From the cell containing the given text, extract its center point as (x, y) coordinate. 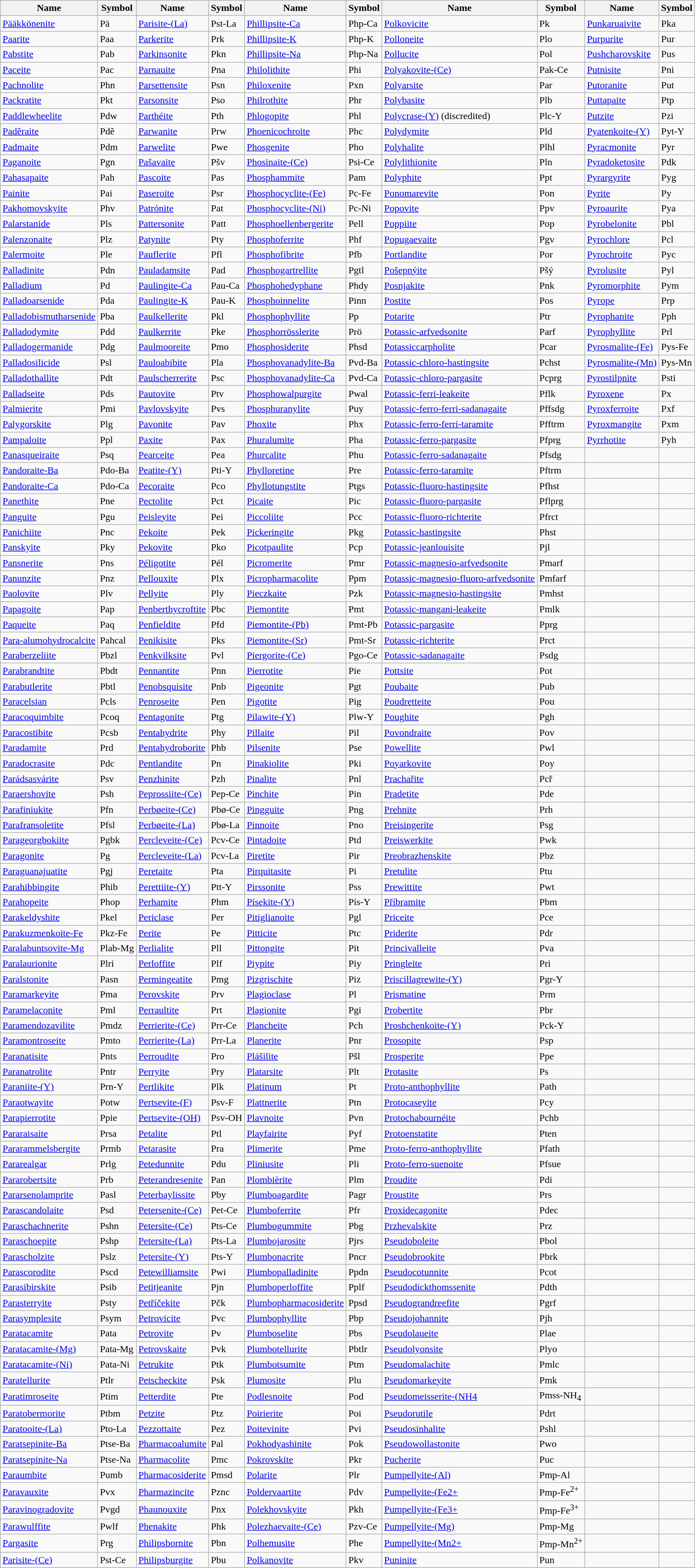
Piccoliite (296, 517)
Pchst (561, 362)
Pmk (561, 1380)
Paratacamite (49, 1334)
Pfd (226, 624)
Pmt-Pb (364, 624)
Priderite (459, 933)
Pokhodyashinite (296, 1444)
Pv (226, 1334)
Phaunouxite (173, 1510)
Punkaruaivite (622, 23)
Pyrargyrite (622, 177)
Pbs (364, 1334)
Palygorskite (49, 424)
Pjl (561, 548)
Pauloabibite (173, 362)
Pumpellyite-(Fe2+ (459, 1492)
Pln (561, 162)
Prehnite (459, 810)
Pkl (226, 316)
Phosphammite (296, 177)
Petarasite (173, 1148)
Pch (364, 1025)
Patt (226, 224)
Pmdz (117, 1025)
Pyrolusite (622, 270)
Paracelsian (49, 702)
Pce (561, 917)
Pfn (117, 810)
Pbc (226, 609)
Pkr (364, 1459)
Pmp-Mg (561, 1526)
Pkel (117, 917)
Pfrct (561, 517)
Pli (364, 1164)
Piemontite-(Sr) (296, 640)
Pbtlr (364, 1349)
Pararammelsbergite (49, 1148)
Pell (364, 224)
Prachařite (459, 779)
Perrierite-(Ce) (173, 1025)
Phosphovanadylite-Ca (296, 378)
Phoenicochroite (296, 131)
Pearceite (173, 455)
Paratacamite-(Mg) (49, 1349)
Pnc (117, 532)
Psg (561, 825)
Plumbophyllite (296, 1318)
Pflprg (561, 501)
Powellite (459, 748)
Pshn (117, 1226)
Panichiite (49, 532)
Příbramite (459, 902)
Platarsite (296, 1072)
Paralstonite (49, 979)
Pby (226, 1195)
Pur (677, 39)
Parasterryite (49, 1303)
Pzi (677, 116)
Paramendozavilite (49, 1025)
Ple (117, 255)
Pznc (226, 1492)
Pas (226, 177)
Png (364, 810)
Pezzottaite (173, 1429)
Plumbogummite (296, 1226)
Paarite (49, 39)
Pts-La (226, 1241)
Pgrf (561, 1303)
Pda (117, 301)
Pfhst (561, 486)
Pinn (364, 301)
Parawulffite (49, 1526)
Pél (226, 563)
Piemontite-(Pb) (296, 624)
Pašavaite (173, 162)
Pld (561, 131)
Pwl (561, 748)
Potassic-magnesio-arfvedsonite (459, 563)
Plumbojarosite (296, 1241)
Pyg (677, 177)
Protocaseyite (459, 1102)
Pcot (561, 1272)
Phosphorrösslerite (296, 332)
Pdo-Ca (117, 486)
Polyphite (459, 177)
Peprossiite-(Ce) (173, 794)
Plagionite (296, 1010)
Parakuzmenkoite-Fe (49, 933)
Phe (364, 1543)
Paa (117, 39)
Plw-Y (364, 717)
Psv (117, 779)
Pah (117, 177)
Phosinaite-(Ce) (296, 162)
Ply (226, 594)
Pha (364, 439)
Pns (117, 563)
Palladodymite (49, 332)
Pxm (677, 424)
Pse (364, 748)
Pax (226, 439)
Pvk (226, 1349)
Pgr-Y (561, 979)
Pyr (677, 147)
Pcp (364, 548)
Paulkerrite (173, 332)
Plhl (561, 147)
Potassic-pargasite (459, 624)
Pottsite (459, 671)
Pentahydroborite (173, 748)
Prismatine (459, 995)
Pyrostilpnite (622, 378)
Psh (117, 794)
Parafiniukite (49, 810)
Ptc (364, 933)
Phosphohedyphane (296, 285)
Pbu (226, 1560)
Parasymplesite (49, 1318)
Puc (561, 1459)
Pharmacoalumite (173, 1444)
Pok (364, 1444)
Pdv (364, 1492)
Pmo (226, 347)
Plyo (561, 1349)
Prk (226, 39)
Pau-Ca (226, 285)
Pharmazincite (173, 1492)
Pdrt (561, 1413)
Pdw (117, 116)
Patynite (173, 239)
Pzv-Ce (364, 1526)
Petterdite (173, 1396)
Put (677, 85)
Pandoraite-Ba (49, 471)
Pumb (117, 1475)
Pauladamsite (173, 270)
Picotpaulite (296, 548)
Paravauxite (49, 1492)
Pir (364, 856)
Ppv (561, 209)
Pyroxmangite (622, 424)
Pbø-Ce (226, 810)
Percleveite-(Ce) (173, 840)
Paulingite-Ca (173, 285)
Paradamite (49, 748)
Pab (117, 54)
Prct (561, 640)
Perryite (173, 1072)
Plumboperloffite (296, 1287)
Paulscherrerite (173, 378)
Pscd (117, 1272)
Ppe (561, 1056)
Pdo-Ba (117, 471)
Pšl (364, 1056)
Pdm (117, 147)
Ppl (117, 439)
Palmierite (49, 409)
Pol (561, 54)
Pgi (364, 1010)
Paratobermorite (49, 1413)
Pshl (561, 1429)
Parisite-(Ce) (49, 1560)
Parascholzite (49, 1257)
Psp (561, 1041)
Ptk (226, 1364)
Podlesnoite (296, 1396)
Petscheckite (173, 1380)
Phn (117, 85)
Paralabuntsovite-Mg (49, 948)
Pbm (561, 902)
Permingeatite (173, 979)
Pitticite (296, 933)
Paraschachnerite (49, 1226)
Pfsue (561, 1164)
Pprg (561, 624)
Pradetite (459, 794)
Prr-La (226, 1041)
Penzhinite (173, 779)
Pcsb (117, 733)
Pkh (364, 1510)
Pirquitasite (296, 871)
Pcv-Ce (226, 840)
Paqueite (49, 624)
Ppt (561, 177)
Petitjeanite (173, 1287)
Parageorgbokiite (49, 840)
Proudite (459, 1180)
Pdc (117, 763)
Psti (677, 378)
Paratsepinite-Ba (49, 1444)
Pme (364, 1148)
Phu (364, 455)
Palladinite (49, 270)
Pargasite (49, 1543)
Paraschoepite (49, 1241)
Pmss-NH4 (561, 1396)
Pbl (677, 224)
Pwlf (117, 1526)
Prm (561, 995)
Plumbotsumite (296, 1364)
Pahasapaite (49, 177)
Phyllotungstite (296, 486)
Paratsepinite-Na (49, 1459)
Pä (117, 23)
Pseudolaueite (459, 1334)
Potassic-magnesio-fluoro-arfvedsonite (459, 578)
Petrovicite (173, 1318)
Pinchite (296, 794)
Paq (117, 624)
Pov (561, 733)
Pmr (364, 563)
Pyrite (622, 193)
Psk (226, 1380)
Postite (459, 301)
Potw (117, 1102)
Paracoquimbite (49, 717)
Pdk (677, 162)
Psi-Ce (364, 162)
Pwt (561, 886)
Pss (364, 886)
Pne (117, 501)
Preisingerite (459, 825)
Protoenstatite (459, 1133)
Pliniusite (296, 1164)
Pub (561, 686)
Pdu (226, 1164)
Pavlovskyite (173, 409)
Prl (677, 332)
Pzh (226, 779)
Phx (364, 424)
Parf (561, 332)
Phoxite (296, 424)
Pmp-Al (561, 1475)
Prsa (117, 1133)
Pak-Ce (561, 70)
Pi (364, 871)
Pansnerite (49, 563)
Piz (364, 979)
Plášilite (296, 1056)
Peterandresenite (173, 1180)
Poudretteite (459, 702)
Per (226, 917)
Pe (226, 933)
Para-alumohydrocalcite (49, 640)
Pmc (226, 1459)
Popovite (459, 209)
Petrovite (173, 1334)
Prd (117, 748)
Paseroite (173, 193)
Pertlikite (173, 1087)
Parakeldyshite (49, 917)
Paulmooreite (173, 347)
Polkanovite (296, 1560)
Planerite (296, 1041)
Pam (364, 177)
Psty (117, 1303)
Plu (364, 1380)
Pph (677, 316)
Prg (117, 1543)
Pgn (117, 162)
Ppm (364, 578)
Pls (117, 224)
Pyromorphite (622, 285)
Princivalleite (459, 948)
Psd (117, 1210)
Phosphovanadylite-Ba (296, 362)
Pšv (226, 162)
Plg (117, 424)
Pco (226, 486)
Pka (677, 23)
Paulingite-K (173, 301)
Phosphoferrite (296, 239)
Palladogermanide (49, 347)
Poyarkovite (459, 763)
Plz (117, 239)
Parapierrotite (49, 1118)
Pap (117, 609)
Perroudite (173, 1056)
Plo (561, 39)
Pcl (677, 239)
Panguite (49, 517)
Philolithite (296, 70)
Pus (677, 54)
Polyakovite-(Ce) (459, 70)
Perbøeite-(La) (173, 825)
Pumpellyite-(Mg) (459, 1526)
Parthéite (173, 116)
Piy (364, 964)
Pcř (561, 779)
Pjn (226, 1287)
Pingguite (296, 810)
Ptg (226, 717)
Proto-anthophyllite (459, 1087)
Pattersonite (173, 224)
Proto-ferro-anthophyllite (459, 1148)
Paranatisite (49, 1056)
Proxidecagonite (459, 1210)
Pbg (364, 1226)
Py (677, 193)
Pyrosmalite-(Fe) (622, 347)
Pyrochroite (622, 255)
Potassic-fluoro-hastingsite (459, 486)
Plombièrite (296, 1180)
Phenakite (173, 1526)
Pte (226, 1396)
Prw (226, 131)
Paraniite-(Y) (49, 1087)
Psn (226, 85)
Pasl (117, 1195)
Parádsasvárite (49, 779)
Phosphoellenbergerite (296, 224)
Pyrophyllite (622, 332)
Pbol (561, 1241)
Petrukite (173, 1364)
Pla (226, 362)
Pakhomovskyite (49, 209)
Pyrosmalite-(Mn) (622, 362)
Pso (226, 100)
Poi (364, 1413)
Potassic-fluoro-pargasite (459, 501)
Plumbopalladinite (296, 1272)
Pšý (561, 270)
Px (677, 393)
Phdy (364, 285)
Pfprg (561, 439)
Pl (364, 995)
Pcoq (117, 717)
Pou (561, 702)
Pts-Y (226, 1257)
Pseudosinhalite (459, 1429)
Pyroxene (622, 393)
Palarstanide (49, 224)
Periclase (173, 917)
Polhemusite (296, 1543)
Pva (561, 948)
Pnl (364, 779)
Pararealgar (49, 1164)
Paralaurionite (49, 964)
Pgtl (364, 270)
Plae (561, 1334)
Pmp-Fe3+ (561, 1510)
Preobrazhenskite (459, 856)
Paratimroseite (49, 1396)
Pdr (561, 933)
Potassic-ferri-leakeite (459, 393)
Pdg (117, 347)
Poy (561, 763)
Phosphogartrellite (296, 270)
Protasite (459, 1072)
Paradocrasite (49, 763)
Puy (364, 409)
Pampaloite (49, 439)
Potassic-ferro-sadanagaite (459, 455)
Pmt-Sr (364, 640)
Pbzl (117, 655)
Pll (226, 948)
Peretaite (173, 871)
Pnts (117, 1056)
Prö (364, 332)
Pep-Ce (226, 794)
Pni (677, 70)
Plc-Y (561, 116)
Piemontite (296, 609)
Pbrk (561, 1257)
Pbtl (117, 686)
Petersite-(Ce) (173, 1226)
Plv (117, 594)
Pseudodickthomssenite (459, 1287)
Pftrm (561, 471)
Pfath (561, 1148)
Pgv (561, 239)
Pekovite (173, 548)
Pwi (226, 1272)
Preiswerkite (459, 840)
Perraultite (173, 1010)
Piergorite-(Ce) (296, 655)
Pin (364, 794)
Perite (173, 933)
Plumbonacrite (296, 1257)
Pyc (677, 255)
Phurcalite (296, 455)
Pwal (364, 393)
Philrothite (296, 100)
Phosphoinnelite (296, 301)
Perrierite-(La) (173, 1041)
Pmlc (561, 1364)
Pgo-Ce (364, 655)
Plavnoite (296, 1118)
Pvd-Ba (364, 362)
Pgbk (117, 840)
Paramontroseite (49, 1041)
Pkv (364, 1560)
Pringleite (459, 964)
Pck-Y (561, 1025)
Ptlr (117, 1380)
Philoxenite (296, 85)
Putoranite (622, 85)
Pumpellyite-(Al) (459, 1475)
Plm (364, 1180)
Pentahydrite (173, 733)
Pennantite (173, 671)
Pgj (117, 871)
Pal (226, 1444)
Piypite (296, 964)
Petříčekite (173, 1303)
Pti-Y (226, 471)
Pyl (677, 270)
Portlandite (459, 255)
Phosphuranylite (296, 409)
Plumboferrite (296, 1210)
Pääkkönenite (49, 23)
Potassic-mangani-leakeite (459, 609)
Pat (226, 209)
Pretulite (459, 871)
Phosphowalpurgite (296, 393)
Pt (364, 1087)
Pizgrischite (296, 979)
Plri (117, 964)
Plumosite (296, 1380)
Paramarkeyite (49, 995)
Pautovite (173, 393)
Paxite (173, 439)
Pčk (226, 1303)
Path (561, 1087)
Pgt (364, 686)
Pgl (364, 917)
Pwe (226, 147)
Pth (226, 116)
Picaite (296, 501)
Pys-Fe (677, 347)
Pmlk (561, 609)
Poubaite (459, 686)
Potassic-ferro-taramite (459, 471)
Pseudomarkeyite (459, 1380)
Phuralumite (296, 439)
Pbdt (117, 671)
Phk (226, 1526)
Pg (117, 856)
Pncr (364, 1257)
Pml (117, 1010)
Philipsbornite (173, 1543)
Phv (117, 209)
Plumboselite (296, 1334)
Priceite (459, 917)
Perhamite (173, 902)
Parsettensite (173, 85)
Palladosilicide (49, 362)
Pata-Ni (117, 1364)
Paddlewheelite (49, 116)
Pieczkaite (296, 594)
Paraershovite (49, 794)
Pararsenolamprite (49, 1195)
Potassic-chloro-hastingsite (459, 362)
Ps (561, 1072)
Perettiite-(Y) (173, 886)
Pic (364, 501)
Pav (226, 424)
Pcar (561, 347)
Pbn (226, 1543)
Pkg (364, 532)
Picropharmacolite (296, 578)
Prh (561, 810)
Pwo (561, 1444)
Paceite (49, 70)
Pseudojohannite (459, 1318)
Panskyite (49, 548)
Protochabournéite (459, 1118)
Parabrandtite (49, 671)
Pfsl (117, 825)
Polkovicite (459, 23)
Pasn (117, 979)
Pmto (117, 1041)
Petalite (173, 1133)
Pcprg (561, 378)
Polarite (296, 1475)
Prosperite (459, 1056)
Pecoraite (173, 486)
Pyroaurite (622, 209)
Pauflerite (173, 255)
Pdĕ (117, 131)
Pty (226, 239)
Plumbopharmacosiderite (296, 1303)
Ptp (677, 100)
Phb (226, 748)
Phylloretine (296, 471)
Palladium (49, 285)
Potassic-arfvedsonite (459, 332)
Phosphosiderite (296, 347)
Petersite-(La) (173, 1241)
Pvd-Ca (364, 378)
Pabstite (49, 54)
Palladothallite (49, 378)
Pfftrm (561, 424)
Parkerite (173, 39)
Percleveite-(La) (173, 856)
Pcy (561, 1102)
Plb (561, 100)
Probertite (459, 1010)
Pgu (117, 517)
Paulkellerite (173, 316)
Pko (226, 548)
Proto-ferro-suenoite (459, 1164)
Pinakiolite (296, 763)
Potassic-chloro-pargasite (459, 378)
Pshp (117, 1241)
Plf (226, 964)
Piretite (296, 856)
Perovskite (173, 995)
Ptbm (117, 1413)
Pseudomalachite (459, 1364)
Pit (364, 948)
Pandoraite-Ca (49, 486)
Pdt (117, 378)
Pyrope (622, 301)
Pkt (117, 100)
Pata-Mg (117, 1349)
Pto-La (117, 1429)
Pd (117, 285)
Pvx (117, 1492)
Pbz (561, 856)
Plancheite (296, 1025)
Pachnolite (49, 85)
Pata (117, 1334)
Pertsevite-(OH) (173, 1118)
Parisite-(La) (173, 23)
Prs (561, 1195)
Paratellurite (49, 1380)
Pahcal (117, 640)
Penroseite (173, 702)
Pascoite (173, 177)
Pez (226, 1429)
Papagoite (49, 609)
Ptz (226, 1413)
Peisleyite (173, 517)
Phst (561, 532)
Pra (226, 1148)
Plt (364, 1072)
Pba (117, 316)
Polycrase-(Y) (discredited) (459, 116)
Pdth (561, 1287)
Pop (561, 224)
Pkn (226, 54)
Parafransoletite (49, 825)
Pentagonite (173, 717)
Pyatenkoite-(Y) (622, 131)
Paratooite-(La) (49, 1429)
Polyhalite (459, 147)
Paravinogradovite (49, 1510)
Par (561, 85)
Pten (561, 1133)
Pad (226, 270)
Paganoite (49, 162)
Pde (561, 794)
Pseudobrookite (459, 1257)
Ptl (226, 1133)
Ptm (364, 1364)
Pyrophanite (622, 316)
Palermoite (49, 255)
Pvs (226, 409)
Philipsburgite (173, 1560)
Pyracmonite (622, 147)
Pilawite-(Y) (296, 717)
Pseudowollastonite (459, 1444)
Posnjakite (459, 285)
Pre (364, 471)
Pan (226, 1180)
Pdn (117, 270)
Patrónite (173, 209)
Plattnerite (296, 1102)
Pym (677, 285)
Padmaite (49, 147)
Potassic-hastingsite (459, 532)
Pmi (117, 409)
Pet-Ce (226, 1210)
Pwk (561, 840)
Pig (364, 702)
Pokrovskite (296, 1459)
Pintadoite (296, 840)
Ponomarevite (459, 193)
Penberthycroftite (173, 609)
Panethite (49, 501)
Palladobismutharsenide (49, 316)
Pnk (561, 285)
Pac (117, 70)
Petewilliamsite (173, 1272)
Pcv-La (226, 856)
Pdd (117, 332)
Poughite (459, 717)
Pyrobelonite (622, 224)
Polyarsite (459, 85)
Pfsdg (561, 455)
Pc-Fe (364, 193)
Pntr (117, 1072)
Pbp (364, 1318)
Potassic-fluoro-richterite (459, 517)
Ptd (364, 840)
Pharmacosiderite (173, 1475)
Paraberzeliite (49, 655)
Phillipsite-Ca (296, 23)
Phi (364, 70)
Polydymite (459, 131)
Ptse-Na (117, 1459)
Plab-Mg (117, 948)
Poppiite (459, 224)
Por (561, 255)
Pucherite (459, 1459)
Ptu (561, 871)
Pseudolyonsite (459, 1349)
Pnn (226, 671)
Phosphocyclite-(Ni) (296, 209)
Perloffite (173, 964)
Prb (117, 1180)
Pflk (561, 393)
Pyradoketosite (622, 162)
Pky (117, 548)
Pierrotite (296, 671)
Paracostibite (49, 733)
Prn-Y (117, 1087)
Pharmacolite (173, 1459)
Pbr (561, 1010)
Psym (117, 1318)
Pdi (561, 1180)
Phosphophyllite (296, 316)
Pnr (364, 1041)
Phosphocyclite-(Fe) (296, 193)
Putnisite (622, 70)
Pvc (226, 1318)
Prmb (117, 1148)
Phlogopite (296, 116)
Pos (561, 301)
Penfieldite (173, 624)
Psc (226, 378)
Pcls (117, 702)
Pod (364, 1396)
Penkvilksite (173, 655)
Pchb (561, 1118)
Pvi (364, 1429)
Pseudocotunnite (459, 1272)
Pushcharovskite (622, 54)
Parkinsonite (173, 54)
Pro (226, 1056)
Platinum (296, 1087)
Php-K (364, 39)
Pslz (117, 1257)
Potassic-sadanagaite (459, 655)
Parahopeite (49, 902)
Pumpellyite-(Mn2+ (459, 1543)
Pertsevite-(F) (173, 1102)
Petersenite-(Ce) (173, 1210)
Pellyite (173, 594)
Priscillagrewite-(Y) (459, 979)
Pmhst (561, 594)
Prlg (117, 1164)
Pai (117, 193)
Plumbotellurite (296, 1349)
Ppdn (364, 1272)
Phr (364, 100)
Palladseite (49, 393)
Parnauite (173, 70)
Panasqueiraite (49, 455)
Potassic-jeanlouisite (459, 548)
Penikisite (173, 640)
Peatite-(Y) (173, 471)
Psq (117, 455)
Poldervaartite (296, 1492)
Petzite (173, 1413)
Pn (226, 763)
Pseudoboleite (459, 1241)
Potassic-ferro-ferri-sadanagaite (459, 409)
Parascandolaite (49, 1210)
Paramelaconite (49, 1010)
Pfb (364, 255)
Paraumbite (49, 1475)
Pvn (364, 1118)
Pzk (364, 594)
Pararaisaite (49, 1133)
Pjh (561, 1318)
Ppsd (364, 1303)
Pseudomeisserite-(NH4 (459, 1396)
Phop (117, 902)
Polybasite (459, 100)
Prewittite (459, 886)
Paratacamite-(Ni) (49, 1364)
Poitevinite (296, 1429)
Pnx (226, 1510)
Pekoite (173, 532)
Pct (226, 501)
Pitiglianoite (296, 917)
Pseudograndreefite (459, 1303)
Potassic-ferro-pargasite (459, 439)
Pinnoite (296, 825)
Pigeonite (296, 686)
Phf (364, 239)
Pickeringite (296, 532)
Penobsquisite (173, 686)
Pen (226, 702)
Pfl (226, 255)
Pectolite (173, 501)
Petersite-(Y) (173, 1257)
Purpurite (622, 39)
Plx (226, 578)
Pkz-Fe (117, 933)
Potassic-ferro-ferri-taramite (459, 424)
Parwanite (173, 131)
Paraotwayite (49, 1102)
Paraguanajuatite (49, 871)
Pya (677, 209)
Ptr (561, 316)
Písekite-(Y) (296, 902)
Pmsd (226, 1475)
Pho (364, 147)
Pcc (364, 517)
Pffsdg (561, 409)
Pek (226, 532)
Psdg (561, 655)
Pno (364, 825)
Ppie (117, 1118)
Pvgd (117, 1510)
Pavonite (173, 424)
Ptt-Y (226, 886)
Psv-F (226, 1102)
Pp (364, 316)
Pís-Y (364, 902)
Parahibbingite (49, 886)
Péligotite (173, 563)
Painite (49, 193)
Pau-K (226, 301)
Potarite (459, 316)
Petedunnite (173, 1164)
Pnz (117, 578)
Pta (226, 871)
Polloneite (459, 39)
Petrovskaite (173, 1349)
Pri (561, 964)
Php-Ca (364, 23)
Pnb (226, 686)
Parwelite (173, 147)
Pot (561, 671)
Pfr (364, 1210)
Pk (561, 23)
Prt (226, 1010)
Polezhaevaite-(Ce) (296, 1526)
Pagr (364, 1195)
Pbø-La (226, 825)
Pon (561, 193)
Plagioclase (296, 995)
Phc (364, 131)
Phosgenite (296, 147)
Prv (226, 995)
Pma (117, 995)
Picromerite (296, 563)
Povondraite (459, 733)
Pyh (677, 439)
Psr (226, 193)
Psv-OH (226, 1118)
Parasibirskite (49, 1287)
Pke (226, 332)
Plr (364, 1475)
Prr-Ce (226, 1025)
Palladoarsenide (49, 301)
Pmg (226, 979)
Pmp-Fe2+ (561, 1492)
Phm (226, 902)
Pil (364, 733)
Pmfarf (561, 578)
Pry (226, 1072)
Phillipsite-Na (296, 54)
Phillipsite-K (296, 39)
Pmt (364, 609)
Psl (117, 362)
Pyrrhotite (622, 439)
Popugaevaite (459, 239)
Pplf (364, 1287)
Parabutlerite (49, 686)
Pigotite (296, 702)
Perbøeite-(Ce) (173, 810)
Pdec (561, 1210)
Padĕraite (49, 131)
Plumboagardite (296, 1195)
Paragonite (49, 856)
Pillaite (296, 733)
Ptv (226, 393)
Prz (561, 1226)
Proshchenkoite-(Y) (459, 1025)
Pyf (364, 1133)
Ptgs (364, 486)
Pararobertsite (49, 1180)
Pyrochlore (622, 239)
Pna (226, 70)
Puninite (459, 1560)
Peterbaylissite (173, 1195)
Paranatrolite (49, 1072)
Pst-Ce (117, 1560)
Pst-La (226, 23)
Pittongite (296, 948)
Pea (226, 455)
Pyroxferroite (622, 409)
Pie (364, 671)
Panunzite (49, 578)
Pumpellyite-(Fe3+ (459, 1510)
Proustite (459, 1195)
Pds (117, 393)
Polekhovskyite (296, 1510)
Polylithionite (459, 162)
Potassic-richterite (459, 640)
Phosphofibrite (296, 255)
Pxf (677, 409)
Pks (226, 640)
Pvl (226, 655)
Playfairite (296, 1133)
Pun (561, 1560)
Phsd (364, 347)
Pollucite (459, 54)
Pmarf (561, 563)
Pyt-Y (677, 131)
Pošepnýite (459, 270)
Prp (677, 301)
Pseudorutile (459, 1413)
Php-Na (364, 54)
Pts-Ce (226, 1226)
Ptse-Ba (117, 1444)
Pxn (364, 85)
Ptn (364, 1102)
Packratite (49, 100)
Pentlandite (173, 763)
Pei (226, 517)
Phy (226, 733)
Pinalite (296, 779)
Pilsenite (296, 748)
Pgh (561, 717)
Paolovite (49, 594)
Psib (117, 1287)
Palenzonaite (49, 239)
Puttapaite (622, 100)
Potassiccarpholite (459, 347)
Plk (226, 1087)
Parascorodite (49, 1272)
Poirierite (296, 1413)
Parsonsite (173, 100)
Pmp-Mn2+ (561, 1543)
Ptim (117, 1396)
Przhevalskite (459, 1226)
Phib (117, 886)
Pc-Ni (364, 209)
Perlialite (173, 948)
Pirssonite (296, 886)
Plimerite (296, 1148)
Pellouxite (173, 578)
Phl (364, 116)
Putzite (622, 116)
Pjrs (364, 1241)
Potassic-magnesio-hastingsite (459, 594)
Prosopite (459, 1041)
Pys-Mn (677, 362)
Pki (364, 763)
